Extract the [X, Y] coordinate from the center of the cell holding the provided text.  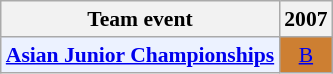
Team event [140, 19]
2007 [306, 19]
B [306, 55]
Asian Junior Championships [140, 55]
